Capture the cell that displays the provided text and extract its [x, y] central coordinate. 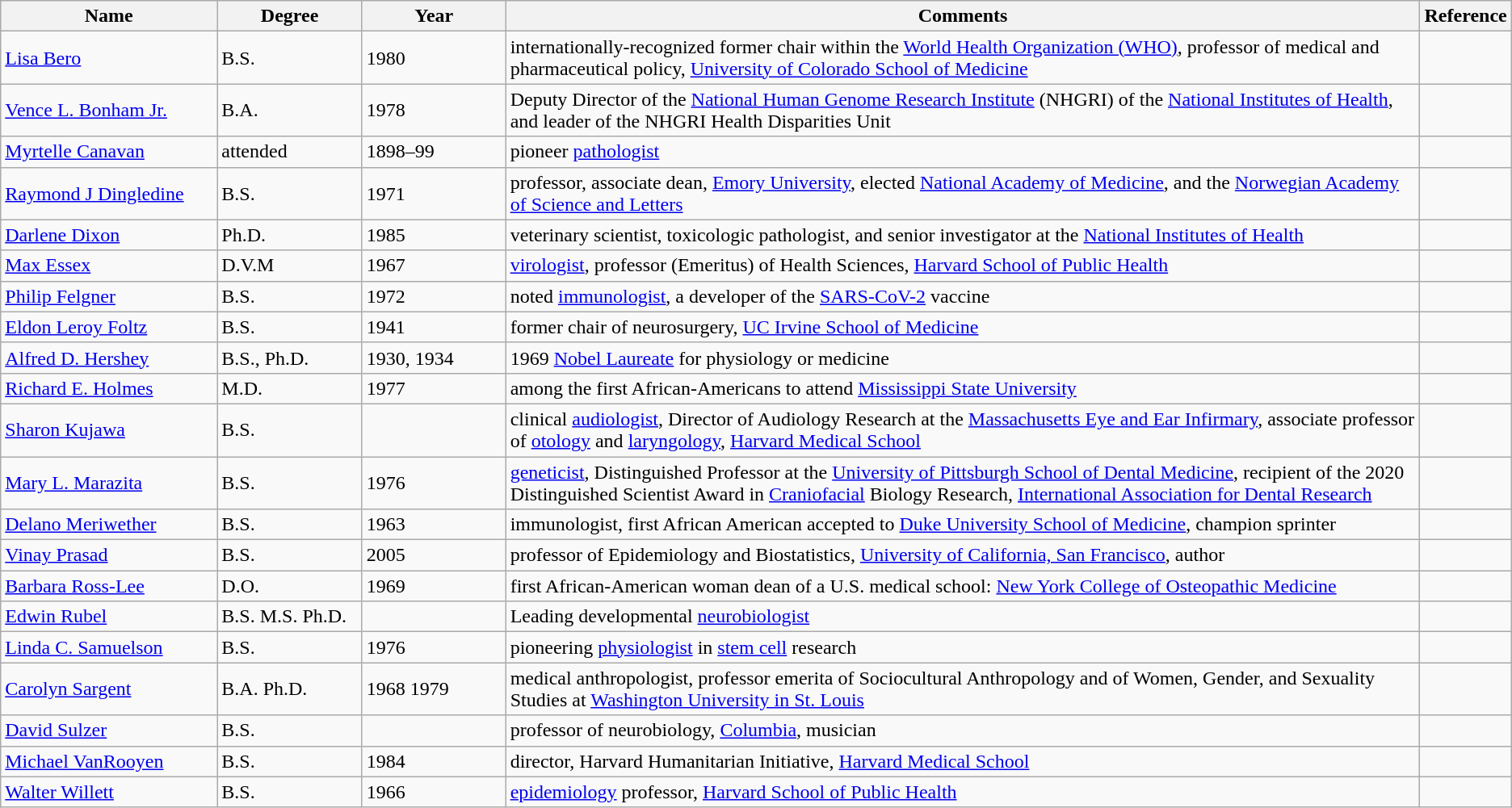
veterinary scientist, toxicologic pathologist, and senior investigator at the National Institutes of Health [963, 235]
epidemiology professor, Harvard School of Public Health [963, 792]
1972 [434, 296]
noted immunologist, a developer of the SARS-CoV-2 vaccine [963, 296]
Name [109, 16]
1967 [434, 266]
Lisa Bero [109, 58]
1980 [434, 58]
Max Essex [109, 266]
Comments [963, 16]
pioneer pathologist [963, 152]
B.S., Ph.D. [290, 358]
director, Harvard Humanitarian Initiative, Harvard Medical School [963, 761]
immunologist, first African American accepted to Duke University School of Medicine, champion sprinter [963, 525]
1963 [434, 525]
Carolyn Sargent [109, 689]
1978 [434, 110]
1941 [434, 327]
Mary L. Marazita [109, 483]
Edwin Rubel [109, 617]
among the first African-Americans to attend Mississippi State University [963, 388]
1971 [434, 194]
Eldon Leroy Foltz [109, 327]
Alfred D. Hershey [109, 358]
Ph.D. [290, 235]
Walter Willett [109, 792]
1930, 1934 [434, 358]
D.V.M [290, 266]
D.O. [290, 586]
Philip Felgner [109, 296]
1969 Nobel Laureate for physiology or medicine [963, 358]
Myrtelle Canavan [109, 152]
Linda C. Samuelson [109, 647]
M.D. [290, 388]
attended [290, 152]
Sharon Kujawa [109, 429]
Richard E. Holmes [109, 388]
1984 [434, 761]
Michael VanRooyen [109, 761]
Reference [1465, 16]
Vinay Prasad [109, 555]
Leading developmental neurobiologist [963, 617]
B.A. [290, 110]
David Sulzer [109, 731]
Barbara Ross-Lee [109, 586]
B.S. M.S. Ph.D. [290, 617]
B.A. Ph.D. [290, 689]
1977 [434, 388]
1985 [434, 235]
2005 [434, 555]
professor, associate dean, Emory University, elected National Academy of Medicine, and the Norwegian Academy of Science and Letters [963, 194]
first African-American woman dean of a U.S. medical school: New York College of Osteopathic Medicine [963, 586]
Darlene Dixon [109, 235]
1898–99 [434, 152]
Degree [290, 16]
Raymond J Dingledine [109, 194]
1968 1979 [434, 689]
Delano Meriwether [109, 525]
virologist, professor (Emeritus) of Health Sciences, Harvard School of Public Health [963, 266]
professor of neurobiology, Columbia, musician [963, 731]
professor of Epidemiology and Biostatistics, University of California, San Francisco, author [963, 555]
Vence L. Bonham Jr. [109, 110]
Year [434, 16]
former chair of neurosurgery, UC Irvine School of Medicine [963, 327]
pioneering physiologist in stem cell research [963, 647]
1966 [434, 792]
1969 [434, 586]
